Capture the cell that displays the provided text and extract its [x, y] central coordinate. 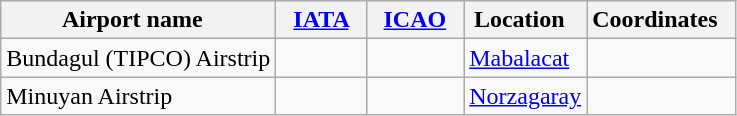
Mabalacat [526, 58]
Minuyan Airstrip [138, 96]
Airport name [138, 20]
Bundagul (TIPCO) Airstrip [138, 58]
Coordinates [661, 20]
Location [526, 20]
IATA [321, 20]
Norzagaray [526, 96]
ICAO [415, 20]
